Search for the cell housing the specified text and yield its [X, Y] center coordinate. 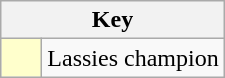
Key [112, 20]
Lassies champion [133, 58]
